Identify which cell holds the provided text, then report its (X, Y) central coordinate. 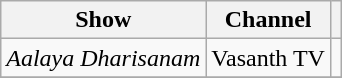
Vasanth TV (268, 58)
Show (104, 20)
Aalaya Dharisanam (104, 58)
Channel (268, 20)
